Provide the (X, Y) coordinate of the cell's center where the given text is located.  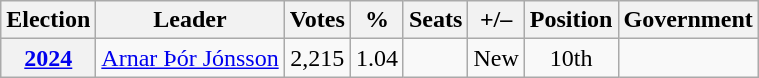
Leader (190, 20)
Seats (435, 20)
Government (688, 20)
New (496, 58)
Arnar Þór Jónsson (190, 58)
Votes (317, 20)
2,215 (317, 58)
10th (571, 58)
1.04 (376, 58)
+/– (496, 20)
Election (48, 20)
% (376, 20)
Position (571, 20)
2024 (48, 58)
